Provide the (X, Y) coordinate of the cell's center where the given text is located.  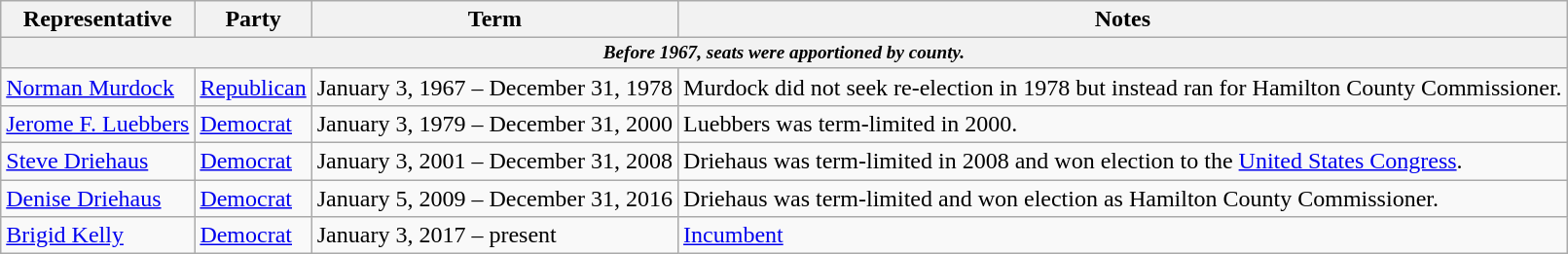
Norman Murdock (97, 87)
Notes (1123, 19)
Luebbers was term-limited in 2000. (1123, 125)
Murdock did not seek re-election in 1978 but instead ran for Hamilton County Commissioner. (1123, 87)
Before 1967, seats were apportioned by county. (784, 54)
Representative (97, 19)
Jerome F. Luebbers (97, 125)
Denise Driehaus (97, 199)
Driehaus was term-limited in 2008 and won election to the United States Congress. (1123, 162)
January 3, 2017 – present (494, 236)
Party (253, 19)
Brigid Kelly (97, 236)
Steve Driehaus (97, 162)
January 3, 1979 – December 31, 2000 (494, 125)
Republican (253, 87)
Incumbent (1123, 236)
January 3, 2001 – December 31, 2008 (494, 162)
Driehaus was term-limited and won election as Hamilton County Commissioner. (1123, 199)
Term (494, 19)
January 3, 1967 – December 31, 1978 (494, 87)
January 5, 2009 – December 31, 2016 (494, 199)
